Output the [X, Y] coordinate of the center of the cell containing the given text.  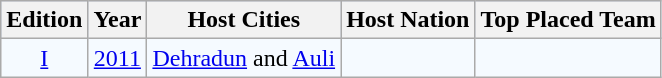
I [44, 58]
Dehradun and Auli [244, 58]
2011 [118, 58]
Top Placed Team [568, 20]
Year [118, 20]
Edition [44, 20]
Host Cities [244, 20]
Host Nation [408, 20]
